Return [x, y] of the center of cell containing provided text 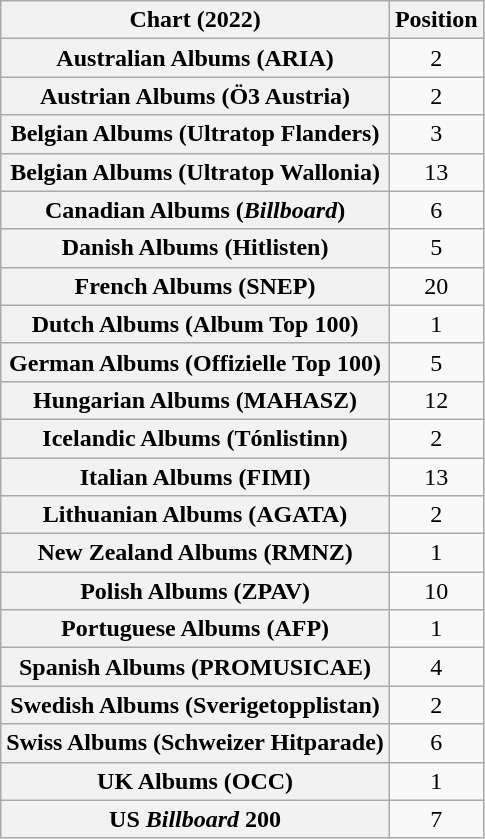
French Albums (SNEP) [196, 286]
Lithuanian Albums (AGATA) [196, 515]
Australian Albums (ARIA) [196, 58]
Spanish Albums (PROMUSICAE) [196, 667]
Polish Albums (ZPAV) [196, 591]
Icelandic Albums (Tónlistinn) [196, 438]
Hungarian Albums (MAHASZ) [196, 400]
Swiss Albums (Schweizer Hitparade) [196, 743]
Dutch Albums (Album Top 100) [196, 324]
US Billboard 200 [196, 819]
Chart (2022) [196, 20]
Austrian Albums (Ö3 Austria) [196, 96]
Portuguese Albums (AFP) [196, 629]
New Zealand Albums (RMNZ) [196, 553]
Canadian Albums (Billboard) [196, 210]
4 [436, 667]
10 [436, 591]
Danish Albums (Hitlisten) [196, 248]
Swedish Albums (Sverigetopplistan) [196, 705]
Belgian Albums (Ultratop Wallonia) [196, 172]
7 [436, 819]
Belgian Albums (Ultratop Flanders) [196, 134]
Position [436, 20]
Italian Albums (FIMI) [196, 477]
German Albums (Offizielle Top 100) [196, 362]
UK Albums (OCC) [196, 781]
3 [436, 134]
20 [436, 286]
12 [436, 400]
